From the cell containing the given text, extract its center point as [x, y] coordinate. 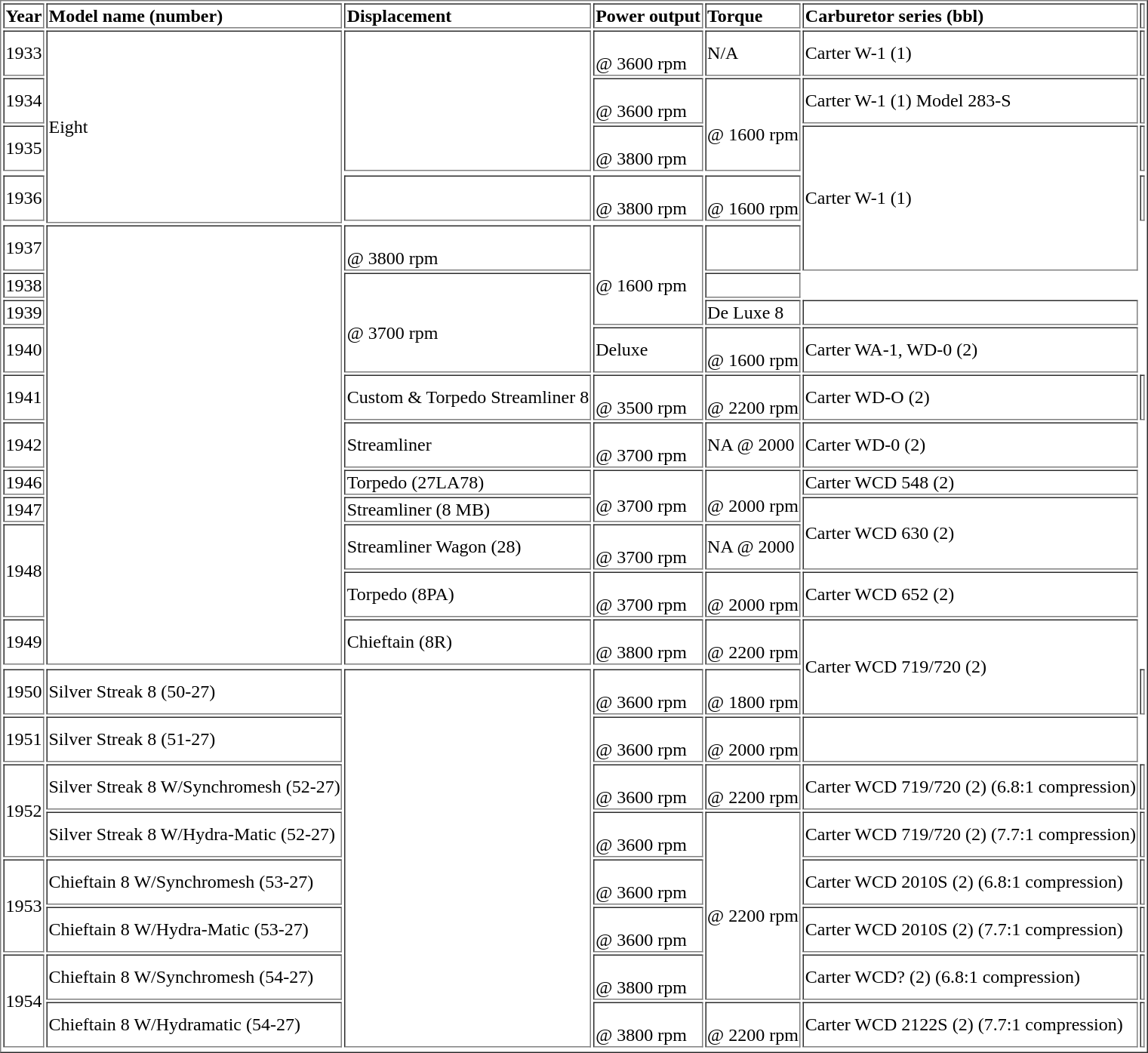
1948 [23, 571]
Carter WCD 2010S (2) (6.8:1 compression) [971, 882]
Carter W-1 (1) Model 283-S [971, 101]
1941 [23, 397]
Torpedo (8PA) [468, 595]
Silver Streak 8 W/Hydra-Matic (52-27) [195, 835]
Silver Streak 8 (51-27) [195, 740]
Custom & Torpedo Streamliner 8 [468, 397]
1933 [23, 53]
1953 [23, 906]
De Luxe 8 [753, 313]
Chieftain 8 W/Synchromesh (53-27) [195, 882]
Model name (number) [195, 15]
Carter WCD 548 (2) [971, 482]
Silver Streak 8 W/Synchromesh (52-27) [195, 787]
Carter WD-O (2) [971, 397]
Carburetor series (bbl) [971, 15]
Carter WD-0 (2) [971, 445]
Streamliner (8 MB) [468, 509]
Chieftain 8 W/Synchromesh (54-27) [195, 977]
Carter WCD 719/720 (2) (7.7:1 compression) [971, 835]
Carter WCD 630 (2) [971, 533]
1937 [23, 248]
Chieftain 8 W/Hydra-Matic (53-27) [195, 930]
Streamliner [468, 445]
Silver Streak 8 (50-27) [195, 691]
Carter WCD 2122S (2) (7.7:1 compression) [971, 1025]
1952 [23, 811]
Carter WCD 719/720 (2) [971, 667]
1954 [23, 1001]
Carter WCD 719/720 (2) (6.8:1 compression) [971, 787]
N/A [753, 53]
Carter WCD? (2) (6.8:1 compression) [971, 977]
1940 [23, 350]
Power output [648, 15]
Torpedo (27LA78) [468, 482]
Eight [195, 127]
1936 [23, 198]
Deluxe [648, 350]
Torque [753, 15]
1935 [23, 148]
Chieftain 8 W/Hydramatic (54-27) [195, 1025]
1949 [23, 642]
Streamliner Wagon (28) [468, 547]
1947 [23, 509]
Year [23, 15]
1942 [23, 445]
1934 [23, 101]
1939 [23, 313]
1938 [23, 285]
Carter WCD 2010S (2) (7.7:1 compression) [971, 930]
1946 [23, 482]
@ 3500 rpm [648, 397]
1951 [23, 740]
Carter WA-1, WD-0 (2) [971, 350]
1950 [23, 691]
Chieftain (8R) [468, 642]
Carter WCD 652 (2) [971, 595]
@ 1800 rpm [753, 691]
Displacement [468, 15]
